Search for the cell housing the specified text and yield its [X, Y] center coordinate. 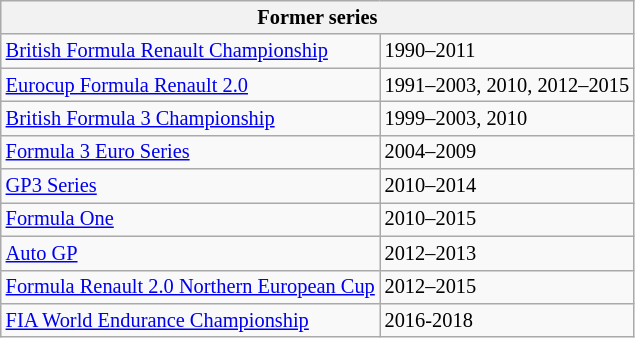
Formula 3 Euro Series [190, 152]
Formula One [190, 219]
2010–2014 [507, 186]
Former series [318, 17]
British Formula 3 Championship [190, 118]
1990–2011 [507, 51]
1991–2003, 2010, 2012–2015 [507, 85]
2016-2018 [507, 320]
FIA World Endurance Championship [190, 320]
2004–2009 [507, 152]
British Formula Renault Championship [190, 51]
Eurocup Formula Renault 2.0 [190, 85]
Auto GP [190, 253]
2012–2015 [507, 287]
2010–2015 [507, 219]
Formula Renault 2.0 Northern European Cup [190, 287]
GP3 Series [190, 186]
1999–2003, 2010 [507, 118]
2012–2013 [507, 253]
